Return the (X, Y) coordinate for the center point of the cell that contains the specified text.  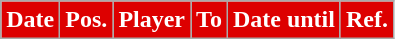
Ref. (366, 20)
Player (152, 20)
Pos. (86, 20)
To (210, 20)
Date (30, 20)
Date until (284, 20)
